Find where the given text appears and provide that cell's center as [x, y] coordinate. 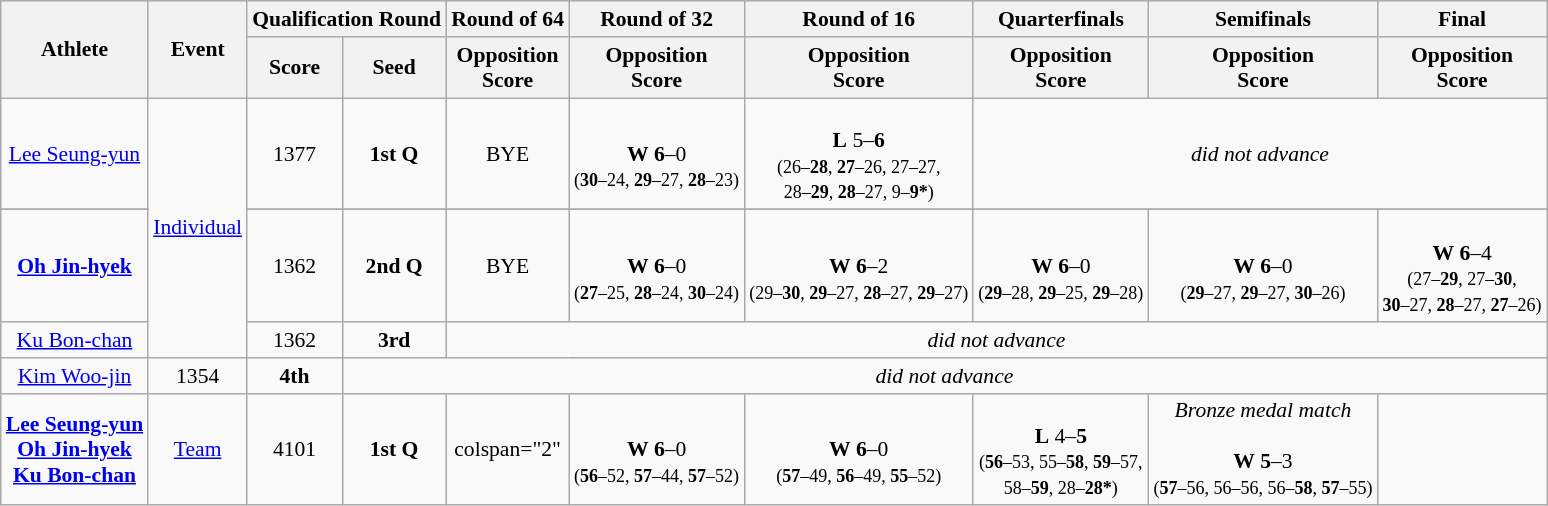
Semifinals [1262, 19]
3rd [394, 340]
Event [198, 50]
colspan="2" [508, 449]
1354 [198, 376]
Kim Woo-jin [74, 376]
Bronze medal matchW 5–3(57–56, 56–56, 56–58, 57–55) [1262, 449]
1377 [294, 154]
W 6–0(27–25, 28–24, 30–24) [656, 266]
Lee Seung-yunOh Jin-hyekKu Bon-chan [74, 449]
W 6–4(27–29, 27–30,30–27, 28–27, 27–26) [1462, 266]
W 6–2(29–30, 29–27, 28–27, 29–27) [858, 266]
Lee Seung-yun [74, 154]
Score [294, 68]
W 6–0(30–24, 29–27, 28–23) [656, 154]
Round of 32 [656, 19]
W 6–0(29–27, 29–27, 30–26) [1262, 266]
4th [294, 376]
2nd Q [394, 266]
L 5–6(26–28, 27–26, 27–27,28–29, 28–27, 9–9*) [858, 154]
W 6–0(56–52, 57–44, 57–52) [656, 449]
Seed [394, 68]
Final [1462, 19]
Athlete [74, 50]
W 6–0(57–49, 56–49, 55–52) [858, 449]
Oh Jin-hyek [74, 266]
Round of 64 [508, 19]
W 6–0(29–28, 29–25, 29–28) [1060, 266]
Qualification Round [346, 19]
Quarterfinals [1060, 19]
L 4–5(56–53, 55–58, 59–57,58–59, 28–28*) [1060, 449]
4101 [294, 449]
Ku Bon-chan [74, 340]
Round of 16 [858, 19]
Team [198, 449]
Individual [198, 228]
